Identify which cell holds the provided text, then report its [X, Y] central coordinate. 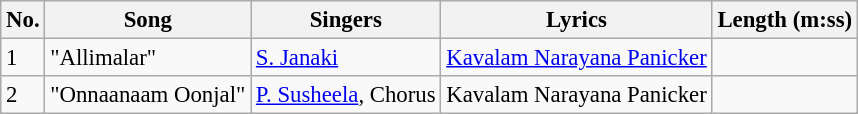
P. Susheela, Chorus [346, 95]
2 [23, 95]
Singers [346, 20]
S. Janaki [346, 58]
Song [148, 20]
Length (m:ss) [784, 20]
Lyrics [576, 20]
"Allimalar" [148, 58]
"Onnaanaam Oonjal" [148, 95]
1 [23, 58]
No. [23, 20]
